Extract the (x, y) coordinate from the center of the cell holding the provided text.  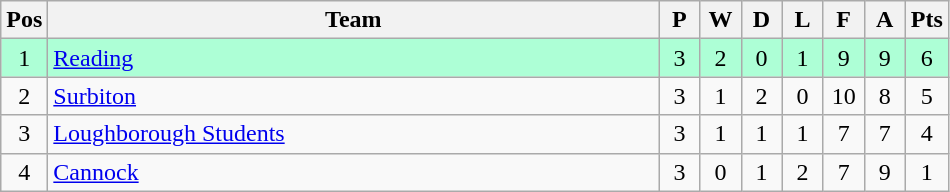
10 (844, 96)
P (680, 20)
L (802, 20)
Reading (354, 58)
F (844, 20)
Cannock (354, 172)
A (884, 20)
W (720, 20)
Surbiton (354, 96)
5 (926, 96)
8 (884, 96)
Loughborough Students (354, 134)
Pos (24, 20)
D (762, 20)
Pts (926, 20)
6 (926, 58)
Team (354, 20)
